For the text-containing cell, return its midpoint in (x, y) coordinate format. 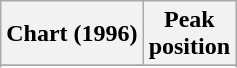
Peakposition (189, 34)
Chart (1996) (72, 34)
